Detect which cell encompasses the target text, then output its [x, y] center coordinate. 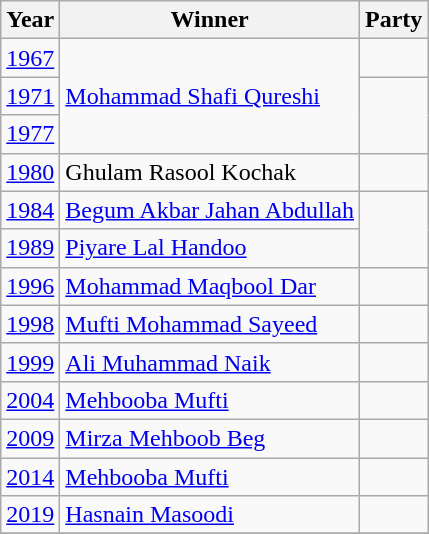
1989 [30, 248]
2009 [30, 438]
Ali Muhammad Naik [210, 362]
1998 [30, 324]
2014 [30, 477]
1984 [30, 210]
Mufti Mohammad Sayeed [210, 324]
Hasnain Masoodi [210, 515]
1971 [30, 96]
1996 [30, 286]
1999 [30, 362]
Year [30, 20]
Party [394, 20]
Mohammad Shafi Qureshi [210, 96]
2004 [30, 400]
Ghulam Rasool Kochak [210, 172]
Winner [210, 20]
1967 [30, 58]
2019 [30, 515]
Begum Akbar Jahan Abdullah [210, 210]
Mohammad Maqbool Dar [210, 286]
Piyare Lal Handoo [210, 248]
1980 [30, 172]
1977 [30, 134]
Mirza Mehboob Beg [210, 438]
